Provide the [X, Y] coordinate of the cell's center where the given text is located.  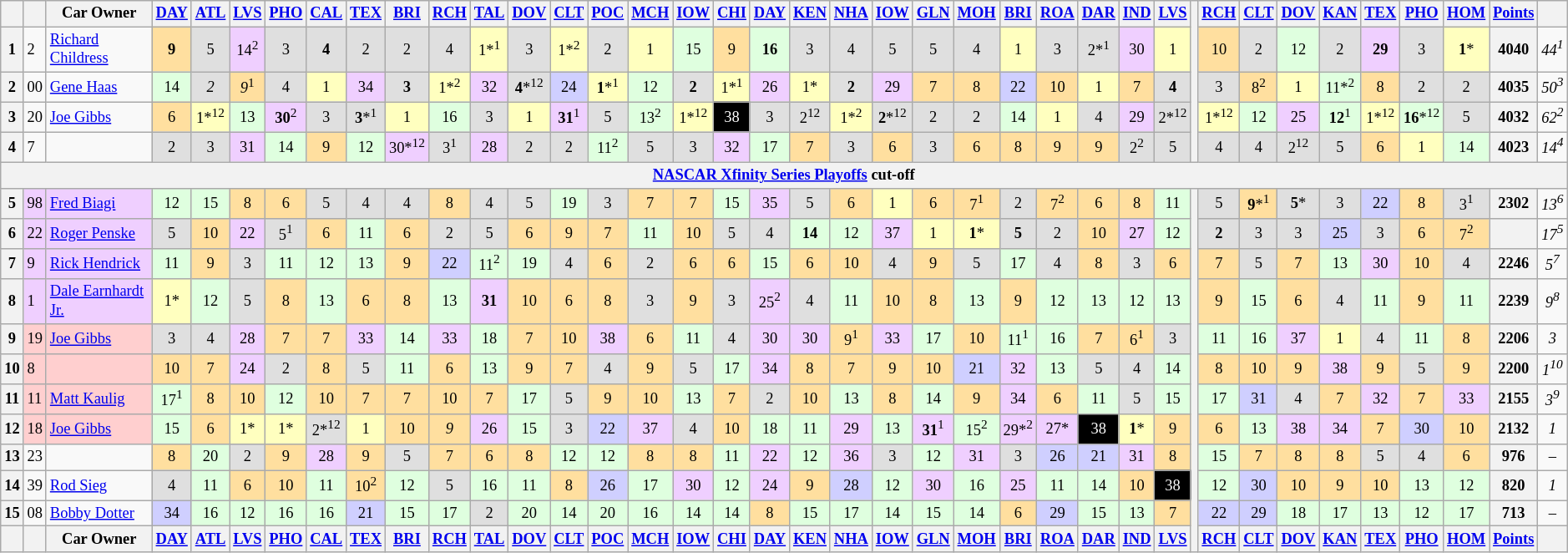
57 [1553, 264]
503 [1553, 87]
08 [35, 513]
Bobby Dotter [99, 513]
132 [650, 117]
622 [1553, 117]
82 [1259, 87]
2246 [1514, 264]
71 [977, 204]
51 [286, 234]
136 [1553, 204]
27 [1137, 234]
171 [172, 399]
9*1 [1259, 204]
Matt Kaulig [99, 399]
111 [1018, 339]
5* [1298, 204]
27* [1057, 429]
144 [1553, 147]
110 [1553, 369]
3*1 [366, 117]
2239 [1514, 302]
30*12 [407, 147]
175 [1553, 234]
4*12 [529, 87]
Dale Earnhardt Jr. [99, 302]
4035 [1514, 87]
441 [1553, 49]
Rick Hendrick [99, 264]
152 [977, 429]
713 [1514, 513]
252 [770, 302]
Roger Penske [99, 234]
NASCAR Xfinity Series Playoffs cut-off [784, 175]
00 [35, 87]
Fred Biagi [99, 204]
11*2 [1340, 87]
2*1 [1099, 49]
121 [1340, 117]
61 [1137, 339]
2302 [1514, 204]
Richard Childress [99, 49]
976 [1514, 458]
2200 [1514, 369]
4040 [1514, 49]
Rod Sieg [99, 485]
4023 [1514, 147]
23 [35, 458]
2155 [1514, 399]
820 [1514, 485]
2206 [1514, 339]
35 [770, 204]
36 [851, 458]
16*12 [1422, 117]
4032 [1514, 117]
102 [366, 485]
2132 [1514, 429]
Gene Haas [99, 87]
29*2 [1018, 429]
142 [247, 49]
302 [286, 117]
